Detect which cell encompasses the target text, then output its (x, y) center coordinate. 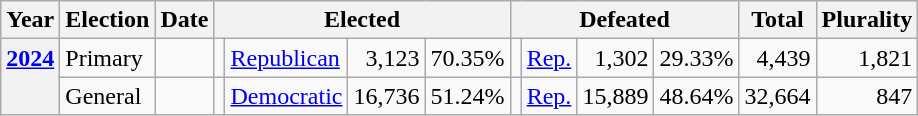
General (108, 96)
Elected (362, 20)
Primary (108, 58)
16,736 (386, 96)
Year (30, 20)
32,664 (778, 96)
1,302 (616, 58)
15,889 (616, 96)
Republican (286, 58)
Election (108, 20)
Date (184, 20)
847 (867, 96)
51.24% (468, 96)
4,439 (778, 58)
Total (778, 20)
2024 (30, 77)
Plurality (867, 20)
1,821 (867, 58)
70.35% (468, 58)
Democratic (286, 96)
3,123 (386, 58)
Defeated (624, 20)
29.33% (696, 58)
48.64% (696, 96)
